Locate the cell with the specified text and output its (X, Y) center coordinate. 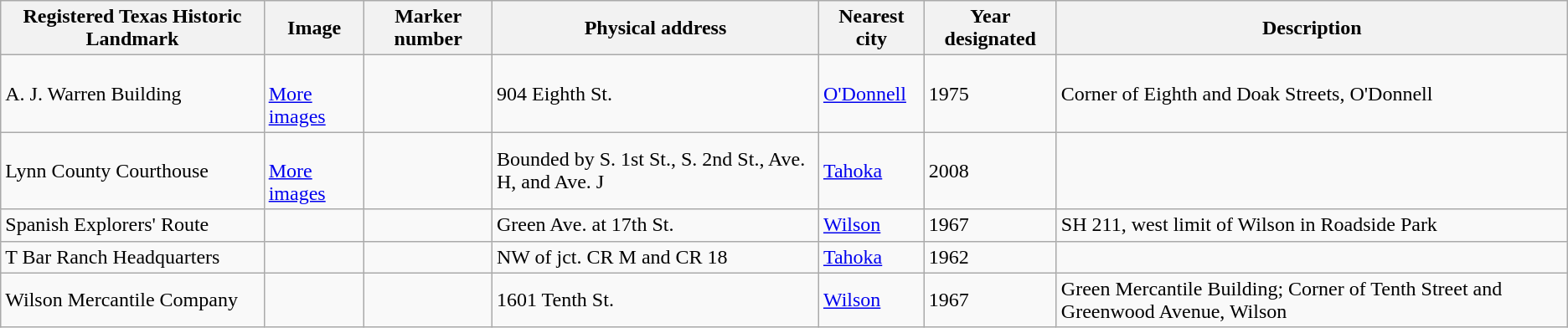
Spanish Explorers' Route (132, 225)
Lynn County Courthouse (132, 171)
Green Ave. at 17th St. (655, 225)
Physical address (655, 28)
Wilson Mercantile Company (132, 300)
NW of jct. CR M and CR 18 (655, 257)
A. J. Warren Building (132, 94)
Description (1312, 28)
Nearest city (871, 28)
T Bar Ranch Headquarters (132, 257)
1962 (990, 257)
1975 (990, 94)
1601 Tenth St. (655, 300)
O'Donnell (871, 94)
Green Mercantile Building; Corner of Tenth Street and Greenwood Avenue, Wilson (1312, 300)
Registered Texas Historic Landmark (132, 28)
2008 (990, 171)
Image (314, 28)
Marker number (429, 28)
Bounded by S. 1st St., S. 2nd St., Ave. H, and Ave. J (655, 171)
SH 211, west limit of Wilson in Roadside Park (1312, 225)
Corner of Eighth and Doak Streets, O'Donnell (1312, 94)
904 Eighth St. (655, 94)
Year designated (990, 28)
